Return the (X, Y) coordinate for the center point of the cell that contains the specified text.  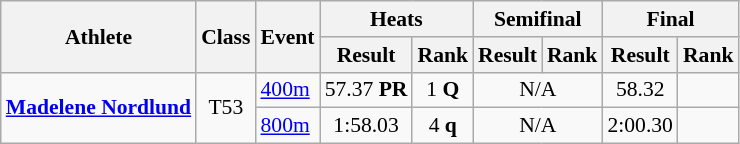
2:00.30 (640, 126)
Semifinal (538, 19)
4 q (442, 126)
Event (287, 36)
1 Q (442, 90)
800m (287, 126)
Final (670, 19)
T53 (226, 108)
58.32 (640, 90)
Madelene Nordlund (98, 108)
1:58.03 (366, 126)
Class (226, 36)
57.37 PR (366, 90)
Athlete (98, 36)
400m (287, 90)
Heats (396, 19)
